Return [X, Y] of the center of cell containing provided text 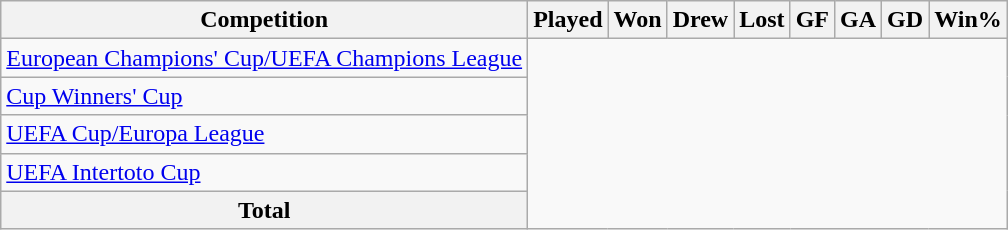
Total [264, 210]
Lost [762, 20]
GF [812, 20]
UEFA Cup/Europa League [264, 134]
European Champions' Cup/UEFA Champions League [264, 58]
Win% [968, 20]
UEFA Intertoto Cup [264, 172]
Won [638, 20]
Competition [264, 20]
Drew [700, 20]
Played [568, 20]
Cup Winners' Cup [264, 96]
GD [906, 20]
GA [858, 20]
